Return the [x, y] coordinate for the center point of the cell that contains the specified text.  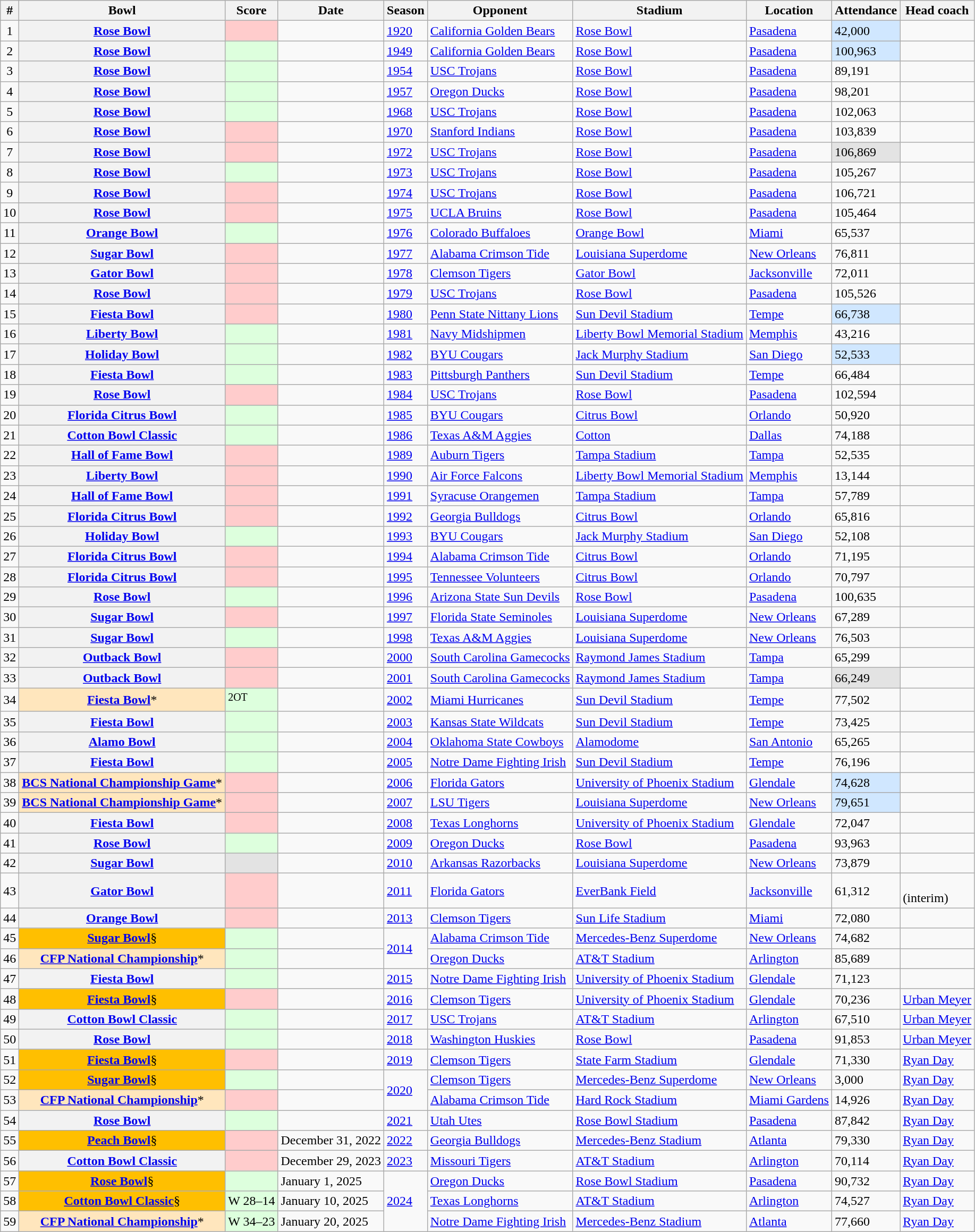
59 [10, 1221]
26 [10, 536]
74,628 [866, 783]
3 [10, 71]
Missouri Tigers [500, 1161]
45 [10, 938]
6 [10, 132]
1975 [406, 213]
44 [10, 918]
Penn State Nittany Lions [500, 314]
3,000 [866, 1080]
EverBank Field [659, 890]
Alamodome [659, 742]
Stanford Indians [500, 132]
9 [10, 192]
87,842 [866, 1120]
Pittsburgh Panthers [500, 375]
2021 [406, 1120]
1949 [406, 51]
43,216 [866, 334]
1970 [406, 132]
46 [10, 958]
2001 [406, 678]
18 [10, 375]
Date [331, 11]
1976 [406, 233]
77,660 [866, 1221]
San Antonio [789, 742]
48 [10, 999]
71,330 [866, 1059]
Rose Bowl§ [122, 1181]
20 [10, 415]
11 [10, 233]
65,299 [866, 658]
Washington Huskies [500, 1039]
76,196 [866, 762]
79,651 [866, 803]
Alamo Bowl [122, 742]
73,425 [866, 721]
Cotton Bowl Classic§ [122, 1201]
66,738 [866, 314]
Attendance [866, 11]
71,123 [866, 979]
1993 [406, 536]
5 [10, 112]
2002 [406, 700]
December 31, 2022 [331, 1141]
105,526 [866, 294]
13 [10, 274]
89,191 [866, 71]
57,789 [866, 496]
1984 [406, 395]
2015 [406, 979]
91,853 [866, 1039]
65,537 [866, 233]
66,484 [866, 375]
Florida State Seminoles [500, 617]
98,201 [866, 91]
1980 [406, 314]
Fiesta Bowl* [122, 700]
52,533 [866, 354]
1920 [406, 31]
12 [10, 253]
1957 [406, 91]
21 [10, 435]
1998 [406, 638]
2022 [406, 1141]
29 [10, 597]
67,510 [866, 1019]
January 10, 2025 [331, 1201]
1991 [406, 496]
100,635 [866, 597]
93,963 [866, 843]
1985 [406, 415]
UCLA Bruins [500, 213]
2019 [406, 1059]
Tennessee Volunteers [500, 576]
2017 [406, 1019]
2013 [406, 918]
51 [10, 1059]
105,267 [866, 172]
52,108 [866, 536]
61,312 [866, 890]
106,869 [866, 152]
77,502 [866, 700]
25 [10, 516]
70,114 [866, 1161]
2010 [406, 863]
Air Force Falcons [500, 475]
2004 [406, 742]
14,926 [866, 1100]
50,920 [866, 415]
Kansas State Wildcats [500, 721]
2008 [406, 823]
Syracuse Orangemen [500, 496]
Sun Life Stadium [659, 918]
39 [10, 803]
100,963 [866, 51]
Navy Midshipmen [500, 334]
8 [10, 172]
Opponent [500, 11]
2 [10, 51]
41 [10, 843]
2014 [406, 948]
50 [10, 1039]
1979 [406, 294]
58 [10, 1201]
1968 [406, 112]
1982 [406, 354]
2016 [406, 999]
14 [10, 294]
53 [10, 1100]
2OT [252, 700]
Oklahoma State Cowboys [500, 742]
# [10, 11]
47 [10, 979]
56 [10, 1161]
State Farm Stadium [659, 1059]
32 [10, 658]
65,816 [866, 516]
1 [10, 31]
90,732 [866, 1181]
January 20, 2025 [331, 1221]
Auburn Tigers [500, 455]
70,797 [866, 576]
1981 [406, 334]
Hard Rock Stadium [659, 1100]
70,236 [866, 999]
Score [252, 11]
1990 [406, 475]
55 [10, 1141]
January 1, 2025 [331, 1181]
27 [10, 556]
Cotton [659, 435]
74,188 [866, 435]
106,721 [866, 192]
2003 [406, 721]
42,000 [866, 31]
54 [10, 1120]
102,063 [866, 112]
2000 [406, 658]
1974 [406, 192]
1996 [406, 597]
1995 [406, 576]
72,047 [866, 823]
Head coach [937, 11]
71,195 [866, 556]
37 [10, 762]
Season [406, 11]
4 [10, 91]
43 [10, 890]
105,464 [866, 213]
17 [10, 354]
2007 [406, 803]
Colorado Buffaloes [500, 233]
42 [10, 863]
Dallas [789, 435]
52,535 [866, 455]
1994 [406, 556]
Miami Hurricanes [500, 700]
7 [10, 152]
40 [10, 823]
31 [10, 638]
Location [789, 11]
102,594 [866, 395]
19 [10, 395]
38 [10, 783]
1983 [406, 375]
December 29, 2023 [331, 1161]
2018 [406, 1039]
Stadium [659, 11]
1997 [406, 617]
W 34–23 [252, 1221]
10 [10, 213]
35 [10, 721]
79,330 [866, 1141]
16 [10, 334]
Arizona State Sun Devils [500, 597]
W 28–14 [252, 1201]
2009 [406, 843]
24 [10, 496]
1986 [406, 435]
74,527 [866, 1201]
57 [10, 1181]
52 [10, 1080]
2023 [406, 1161]
36 [10, 742]
1972 [406, 152]
49 [10, 1019]
72,080 [866, 918]
103,839 [866, 132]
74,682 [866, 938]
76,811 [866, 253]
1992 [406, 516]
72,011 [866, 274]
Bowl [122, 11]
33 [10, 678]
Miami Gardens [789, 1100]
73,879 [866, 863]
66,249 [866, 678]
67,289 [866, 617]
13,144 [866, 475]
2024 [406, 1201]
1973 [406, 172]
1989 [406, 455]
85,689 [866, 958]
1978 [406, 274]
23 [10, 475]
1954 [406, 71]
LSU Tigers [500, 803]
Utah Utes [500, 1120]
2005 [406, 762]
2006 [406, 783]
30 [10, 617]
(interim) [937, 890]
34 [10, 700]
22 [10, 455]
28 [10, 576]
1977 [406, 253]
65,265 [866, 742]
76,503 [866, 638]
15 [10, 314]
Arkansas Razorbacks [500, 863]
Peach Bowl§ [122, 1141]
2020 [406, 1090]
2011 [406, 890]
